Provide the (X, Y) coordinate of the cell's center where the given text is located.  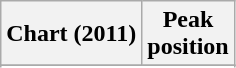
Chart (2011) (72, 34)
Peakposition (188, 34)
